Determine the (x, y) coordinate at the center of the cell enclosing the given text.  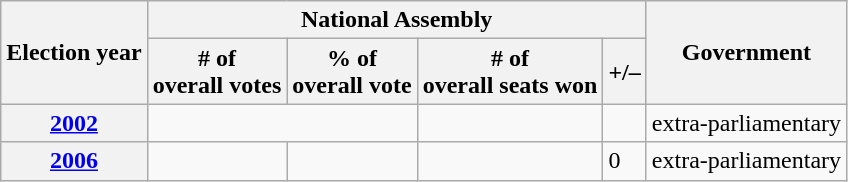
National Assembly (396, 20)
# ofoverall seats won (510, 72)
2006 (74, 161)
# ofoverall votes (217, 72)
2002 (74, 123)
Government (746, 52)
Election year (74, 52)
0 (624, 161)
% ofoverall vote (352, 72)
+/– (624, 72)
